From the cell containing the given text, extract its center point as (X, Y) coordinate. 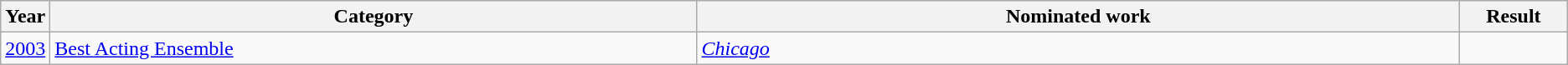
Chicago (1079, 48)
Category (374, 17)
Nominated work (1079, 17)
2003 (25, 48)
Result (1514, 17)
Year (25, 17)
Best Acting Ensemble (374, 48)
